Pinpoint the cell where the given text exists, returning its (X, Y) midpoint coordinate. 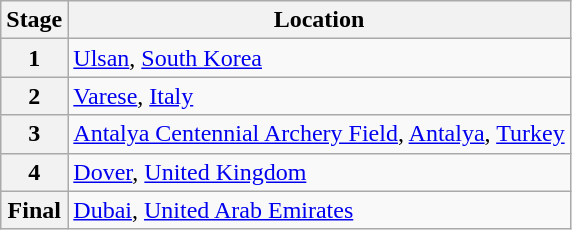
1 (34, 58)
4 (34, 172)
Final (34, 210)
Varese, Italy (319, 96)
Stage (34, 20)
Location (319, 20)
Antalya Centennial Archery Field, Antalya, Turkey (319, 134)
Dubai, United Arab Emirates (319, 210)
Ulsan, South Korea (319, 58)
3 (34, 134)
Dover, United Kingdom (319, 172)
2 (34, 96)
